Scan for the cell matching the given text and deliver its [X, Y] coordinate at center. 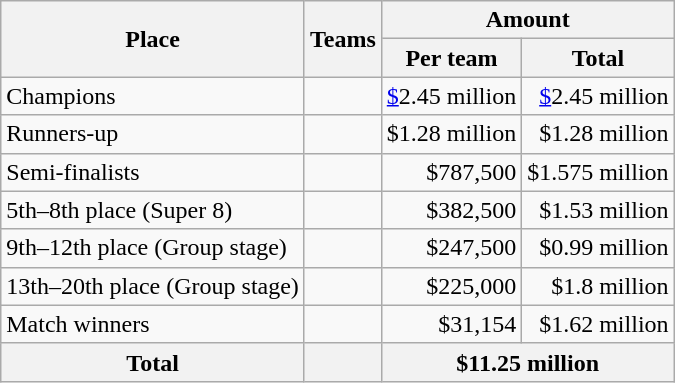
Champions [153, 96]
$0.99 million [598, 248]
Semi-finalists [153, 172]
$31,154 [451, 324]
Teams [342, 39]
Per team [451, 58]
$382,500 [451, 210]
Runners-up [153, 134]
$1.62 million [598, 324]
Match winners [153, 324]
$225,000 [451, 286]
9th–12th place (Group stage) [153, 248]
$1.575 million [598, 172]
$1.8 million [598, 286]
$1.53 million [598, 210]
Place [153, 39]
Amount [528, 20]
$787,500 [451, 172]
5th–8th place (Super 8) [153, 210]
13th–20th place (Group stage) [153, 286]
$11.25 million [528, 362]
$247,500 [451, 248]
